Detect which cell encompasses the target text, then output its (x, y) center coordinate. 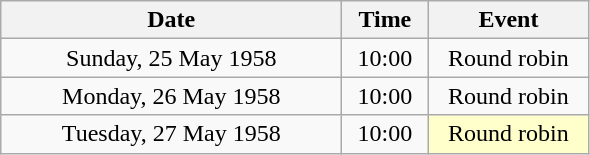
Sunday, 25 May 1958 (172, 58)
Time (385, 20)
Date (172, 20)
Monday, 26 May 1958 (172, 96)
Tuesday, 27 May 1958 (172, 134)
Event (508, 20)
